Determine the [x, y] coordinate at the center of the cell enclosing the given text.  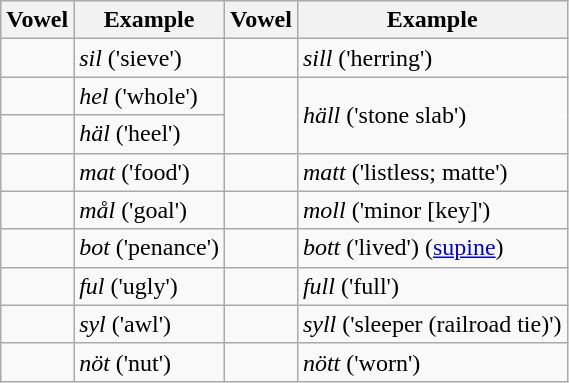
moll ('minor [key]') [432, 210]
nött ('worn') [432, 362]
mål ('goal') [150, 210]
full ('full') [432, 286]
häl ('heel') [150, 134]
mat ('food') [150, 172]
nöt ('nut') [150, 362]
bot ('penance') [150, 248]
hel ('whole') [150, 96]
ful ('ugly') [150, 286]
häll ('stone slab') [432, 115]
syll ('sleeper (railroad tie)') [432, 324]
matt ('listless; matte') [432, 172]
bott ('lived') (supine) [432, 248]
sill ('herring') [432, 58]
sil ('sieve') [150, 58]
syl ('awl') [150, 324]
